From the cell containing the given text, extract its center point as [x, y] coordinate. 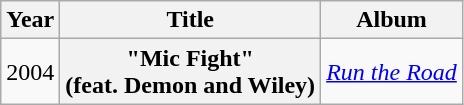
Run the Road [392, 72]
"Mic Fight"(feat. Demon and Wiley) [190, 72]
Title [190, 20]
2004 [30, 72]
Year [30, 20]
Album [392, 20]
